Extract the (X, Y) coordinate from the center of the cell holding the provided text.  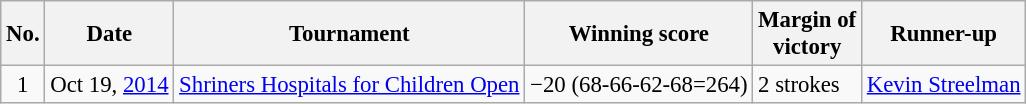
Kevin Streelman (943, 85)
2 strokes (808, 85)
Margin ofvictory (808, 34)
1 (23, 85)
No. (23, 34)
−20 (68-66-62-68=264) (639, 85)
Shriners Hospitals for Children Open (350, 85)
Runner-up (943, 34)
Tournament (350, 34)
Winning score (639, 34)
Date (110, 34)
Oct 19, 2014 (110, 85)
